Output the (x, y) coordinate of the center of the cell containing the given text.  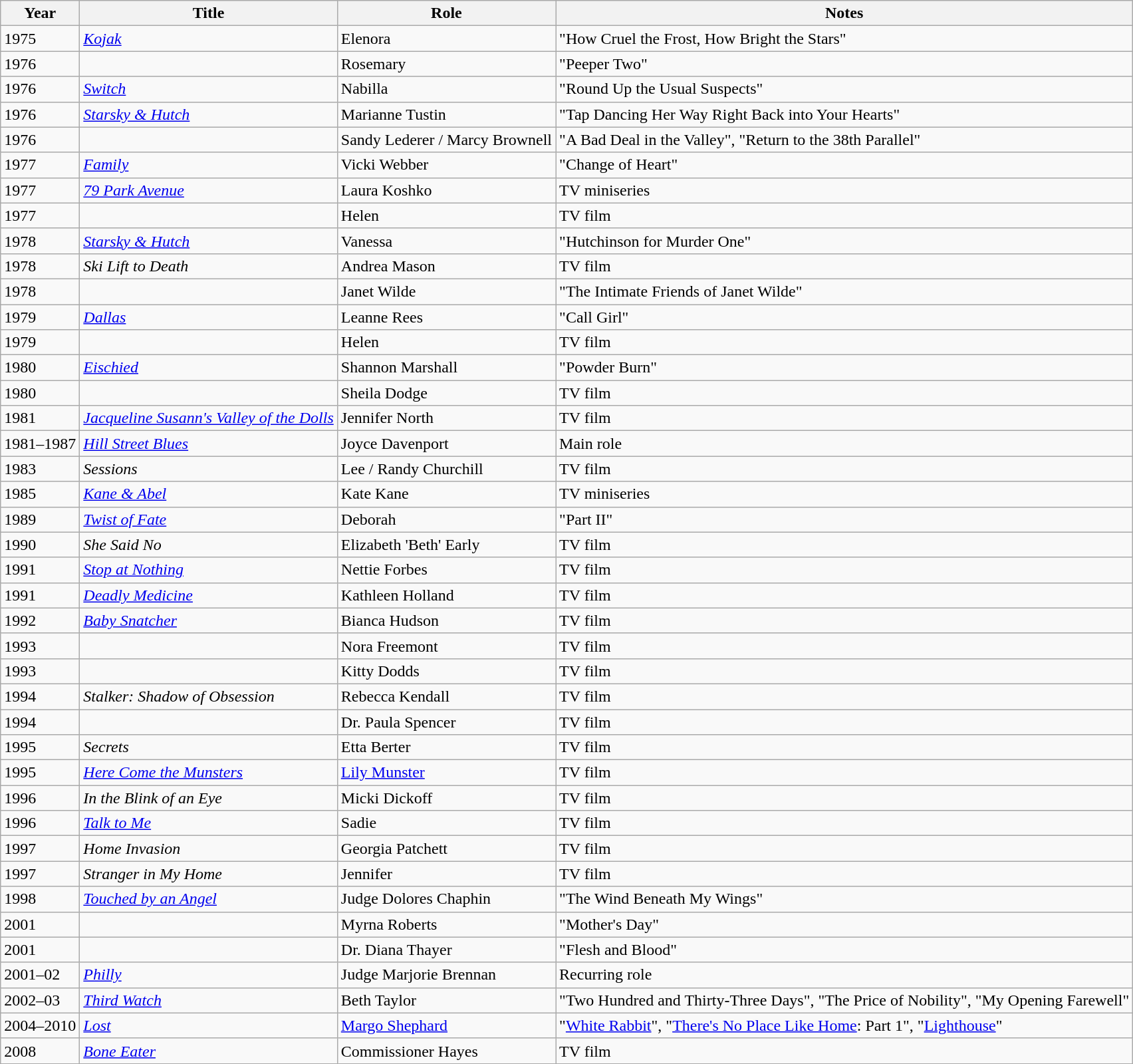
Stop at Nothing (209, 570)
Stranger in My Home (209, 874)
"Part II" (844, 519)
1990 (40, 545)
"Change of Heart" (844, 165)
Dallas (209, 317)
Baby Snatcher (209, 620)
79 Park Avenue (209, 190)
Sadie (446, 823)
Stalker: Shadow of Obsession (209, 696)
Kojak (209, 39)
Commissioner Hayes (446, 1051)
Ski Lift to Death (209, 266)
Andrea Mason (446, 266)
"Peeper Two" (844, 64)
"Mother's Day" (844, 924)
"The Intimate Friends of Janet Wilde" (844, 291)
Joyce Davenport (446, 444)
Beth Taylor (446, 1000)
1998 (40, 899)
"White Rabbit", "There's No Place Like Home: Part 1", "Lighthouse" (844, 1025)
Kate Kane (446, 494)
Philly (209, 975)
In the Blink of an Eye (209, 798)
1983 (40, 469)
Elizabeth 'Beth' Early (446, 545)
2001–02 (40, 975)
2002–03 (40, 1000)
Micki Dickoff (446, 798)
Bianca Hudson (446, 620)
Touched by an Angel (209, 899)
Rosemary (446, 64)
Title (209, 13)
Janet Wilde (446, 291)
Twist of Fate (209, 519)
"The Wind Beneath My Wings" (844, 899)
Etta Berter (446, 747)
1989 (40, 519)
"Powder Burn" (844, 368)
Year (40, 13)
"Hutchinson for Murder One" (844, 241)
Deadly Medicine (209, 595)
Judge Marjorie Brennan (446, 975)
Jennifer (446, 874)
Bone Eater (209, 1051)
Talk to Me (209, 823)
Here Come the Munsters (209, 773)
Secrets (209, 747)
Rebecca Kendall (446, 696)
Recurring role (844, 975)
Nabilla (446, 89)
Sheila Dodge (446, 393)
Switch (209, 89)
Judge Dolores Chaphin (446, 899)
Marianne Tustin (446, 114)
Third Watch (209, 1000)
Notes (844, 13)
Deborah (446, 519)
Leanne Rees (446, 317)
Eischied (209, 368)
2008 (40, 1051)
Sessions (209, 469)
Dr. Paula Spencer (446, 722)
Lee / Randy Churchill (446, 469)
"Round Up the Usual Suspects" (844, 89)
Vanessa (446, 241)
2004–2010 (40, 1025)
Laura Koshko (446, 190)
Margo Shephard (446, 1025)
Kane & Abel (209, 494)
Jacqueline Susann's Valley of the Dolls (209, 418)
Jennifer North (446, 418)
Home Invasion (209, 849)
1975 (40, 39)
"Two Hundred and Thirty-Three Days", "The Price of Nobility", "My Opening Farewell" (844, 1000)
"Tap Dancing Her Way Right Back into Your Hearts" (844, 114)
Elenora (446, 39)
Dr. Diana Thayer (446, 950)
Nettie Forbes (446, 570)
1981 (40, 418)
1981–1987 (40, 444)
"How Cruel the Frost, How Bright the Stars" (844, 39)
Sandy Lederer / Marcy Brownell (446, 140)
Main role (844, 444)
Kitty Dodds (446, 671)
1992 (40, 620)
Vicki Webber (446, 165)
Lost (209, 1025)
Georgia Patchett (446, 849)
Nora Freemont (446, 646)
Hill Street Blues (209, 444)
"A Bad Deal in the Valley", "Return to the 38th Parallel" (844, 140)
1985 (40, 494)
Lily Munster (446, 773)
Kathleen Holland (446, 595)
She Said No (209, 545)
"Flesh and Blood" (844, 950)
Shannon Marshall (446, 368)
Family (209, 165)
"Call Girl" (844, 317)
Role (446, 13)
Myrna Roberts (446, 924)
